Capture the cell that displays the provided text and extract its [X, Y] central coordinate. 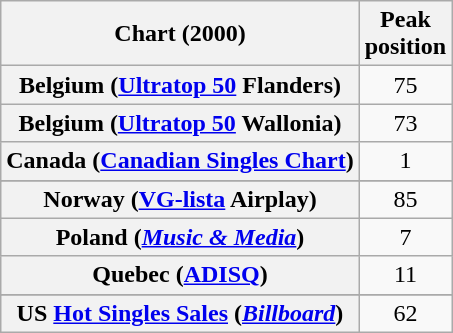
85 [405, 199]
US Hot Singles Sales (Billboard) [180, 313]
75 [405, 85]
Peakposition [405, 34]
Belgium (Ultratop 50 Wallonia) [180, 123]
1 [405, 161]
Canada (Canadian Singles Chart) [180, 161]
Belgium (Ultratop 50 Flanders) [180, 85]
Chart (2000) [180, 34]
Poland (Music & Media) [180, 237]
73 [405, 123]
62 [405, 313]
Norway (VG-lista Airplay) [180, 199]
11 [405, 275]
Quebec (ADISQ) [180, 275]
7 [405, 237]
